Detect which cell encompasses the target text, then output its (X, Y) center coordinate. 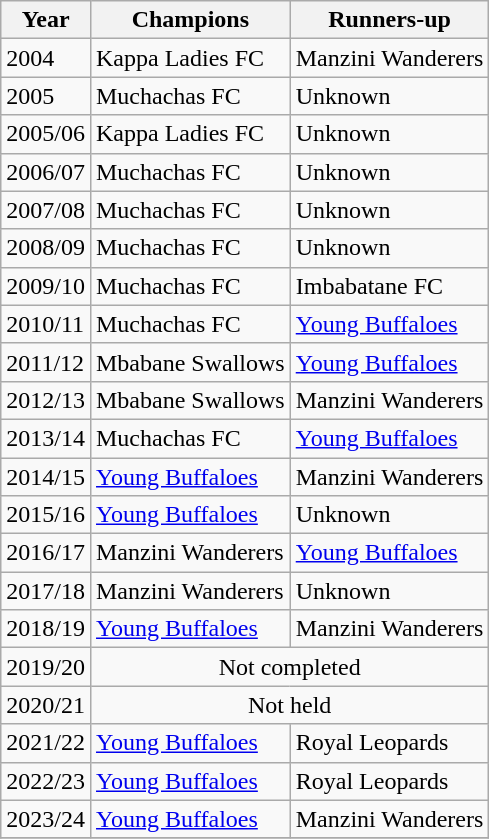
2010/11 (46, 324)
2013/14 (46, 438)
Runners-up (390, 20)
2023/24 (46, 819)
2005/06 (46, 134)
2011/12 (46, 362)
Year (46, 20)
2015/16 (46, 515)
2004 (46, 58)
2007/08 (46, 210)
2020/21 (46, 705)
2009/10 (46, 286)
2005 (46, 96)
Imbabatane FC (390, 286)
Champions (190, 20)
2016/17 (46, 553)
2019/20 (46, 667)
Not completed (289, 667)
Not held (289, 705)
2012/13 (46, 400)
2021/22 (46, 743)
2006/07 (46, 172)
2017/18 (46, 591)
2018/19 (46, 629)
2008/09 (46, 248)
2022/23 (46, 781)
2014/15 (46, 477)
